From the cell containing the given text, extract its center point as (X, Y) coordinate. 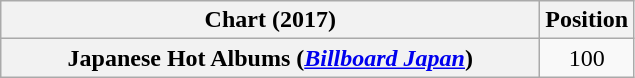
100 (587, 58)
Chart (2017) (270, 20)
Japanese Hot Albums (Billboard Japan) (270, 58)
Position (587, 20)
